Output the [X, Y] coordinate of the center of the cell containing the given text.  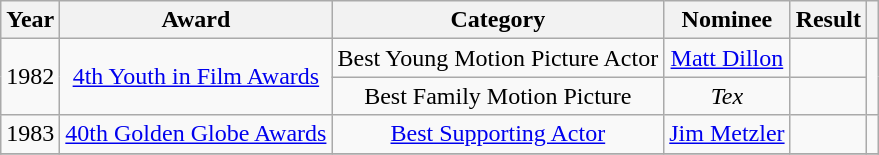
Best Supporting Actor [498, 134]
Year [30, 20]
Matt Dillon [727, 58]
Result [828, 20]
Award [196, 20]
40th Golden Globe Awards [196, 134]
Best Young Motion Picture Actor [498, 58]
Category [498, 20]
Nominee [727, 20]
Best Family Motion Picture [498, 96]
Jim Metzler [727, 134]
1982 [30, 77]
Tex [727, 96]
1983 [30, 134]
4th Youth in Film Awards [196, 77]
